From the cell containing the given text, extract its center point as [x, y] coordinate. 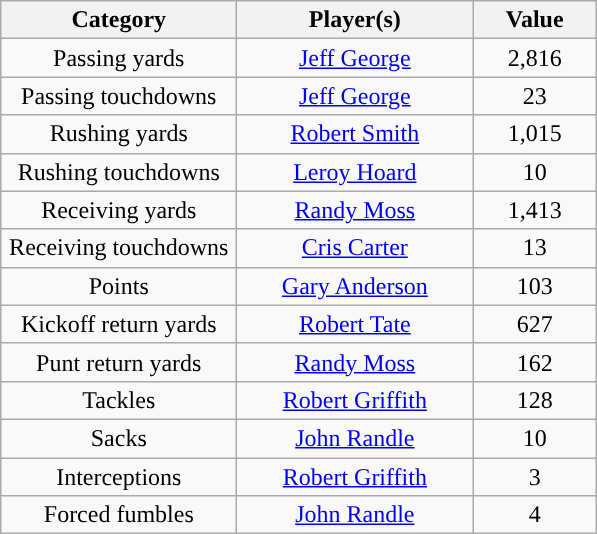
23 [535, 96]
Leroy Hoard [355, 172]
3 [535, 477]
Value [535, 20]
162 [535, 362]
Points [119, 286]
Cris Carter [355, 248]
2,816 [535, 58]
Forced fumbles [119, 515]
Receiving touchdowns [119, 248]
128 [535, 400]
103 [535, 286]
Punt return yards [119, 362]
4 [535, 515]
Gary Anderson [355, 286]
1,015 [535, 134]
Receiving yards [119, 210]
Kickoff return yards [119, 324]
Rushing touchdowns [119, 172]
Passing touchdowns [119, 96]
13 [535, 248]
Category [119, 20]
627 [535, 324]
1,413 [535, 210]
Passing yards [119, 58]
Robert Tate [355, 324]
Sacks [119, 438]
Tackles [119, 400]
Interceptions [119, 477]
Robert Smith [355, 134]
Player(s) [355, 20]
Rushing yards [119, 134]
